Scan for the cell matching the given text and deliver its [x, y] coordinate at center. 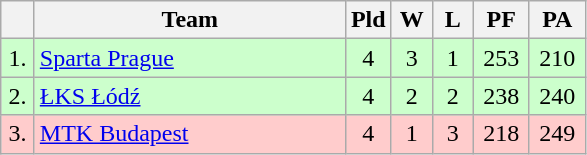
238 [501, 96]
253 [501, 58]
218 [501, 134]
PF [501, 20]
Sparta Prague [190, 58]
210 [557, 58]
2. [18, 96]
Team [190, 20]
1. [18, 58]
249 [557, 134]
MTK Budapest [190, 134]
ŁKS Łódź [190, 96]
240 [557, 96]
3. [18, 134]
PA [557, 20]
W [412, 20]
L [452, 20]
Pld [368, 20]
